Pinpoint the cell where the given text exists, returning its [x, y] midpoint coordinate. 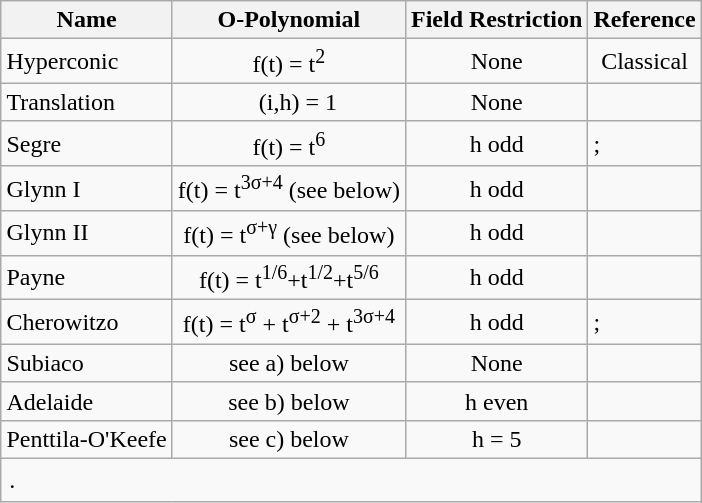
Field Restriction [496, 20]
see c) below [288, 439]
Penttila-O'Keefe [86, 439]
O-Polynomial [288, 20]
Subiaco [86, 363]
Adelaide [86, 401]
see a) below [288, 363]
Cherowitzo [86, 322]
(i,h) = 1 [288, 102]
f(t) = tσ+γ (see below) [288, 234]
Glynn II [86, 234]
f(t) = t3σ+4 (see below) [288, 188]
Payne [86, 278]
f(t) = tσ + tσ+2 + t3σ+4 [288, 322]
h = 5 [496, 439]
. [351, 480]
f(t) = t6 [288, 144]
Classical [644, 62]
see b) below [288, 401]
Glynn I [86, 188]
Hyperconic [86, 62]
Reference [644, 20]
Translation [86, 102]
f(t) = t2 [288, 62]
Name [86, 20]
f(t) = t1/6+t1/2+t5/6 [288, 278]
Segre [86, 144]
h even [496, 401]
